Return the (X, Y) coordinate for the center point of the cell that contains the specified text.  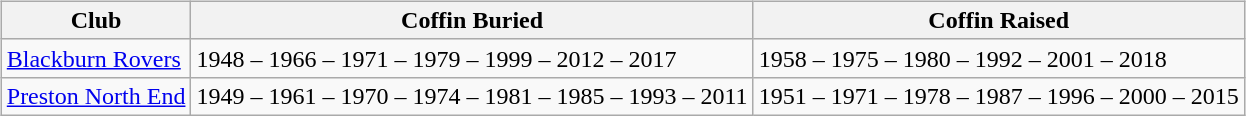
Blackburn Rovers (96, 58)
Club (96, 20)
Coffin Buried (472, 20)
1949 – 1961 – 1970 – 1974 – 1981 – 1985 – 1993 – 2011 (472, 96)
1958 – 1975 – 1980 – 1992 – 2001 – 2018 (998, 58)
1951 – 1971 – 1978 – 1987 – 1996 – 2000 – 2015 (998, 96)
Coffin Raised (998, 20)
Preston North End (96, 96)
1948 – 1966 – 1971 – 1979 – 1999 – 2012 – 2017 (472, 58)
